Scan for the cell matching the given text and deliver its (X, Y) coordinate at center. 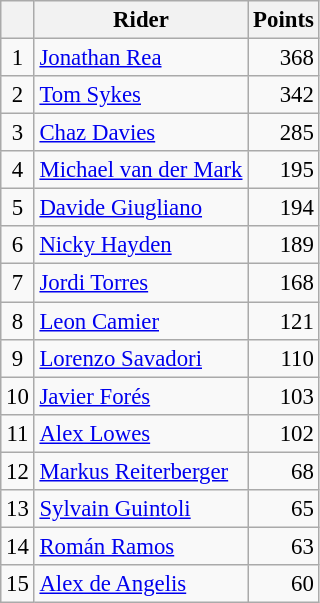
Alex Lowes (141, 433)
368 (284, 58)
15 (18, 584)
110 (284, 358)
Michael van der Mark (141, 170)
14 (18, 546)
65 (284, 509)
Leon Camier (141, 321)
Lorenzo Savadori (141, 358)
Alex de Angelis (141, 584)
Davide Giugliano (141, 208)
3 (18, 133)
103 (284, 396)
Rider (141, 20)
63 (284, 546)
168 (284, 283)
Sylvain Guintoli (141, 509)
11 (18, 433)
Jordi Torres (141, 283)
60 (284, 584)
10 (18, 396)
5 (18, 208)
Jonathan Rea (141, 58)
6 (18, 245)
Markus Reiterberger (141, 471)
Román Ramos (141, 546)
195 (284, 170)
Javier Forés (141, 396)
1 (18, 58)
8 (18, 321)
285 (284, 133)
Chaz Davies (141, 133)
194 (284, 208)
9 (18, 358)
7 (18, 283)
102 (284, 433)
13 (18, 509)
12 (18, 471)
Nicky Hayden (141, 245)
121 (284, 321)
4 (18, 170)
Tom Sykes (141, 95)
342 (284, 95)
Points (284, 20)
189 (284, 245)
2 (18, 95)
68 (284, 471)
